Output the [X, Y] coordinate of the center of the cell containing the given text.  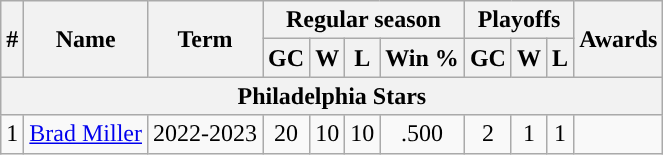
Playoffs [518, 20]
Regular season [364, 20]
.500 [422, 134]
Brad Miller [86, 134]
Name [86, 39]
Win % [422, 58]
2 [488, 134]
Awards [618, 39]
Term [206, 39]
Philadelphia Stars [332, 96]
20 [286, 134]
2022-2023 [206, 134]
# [12, 39]
